Determine the (x, y) coordinate at the center of the cell enclosing the given text.  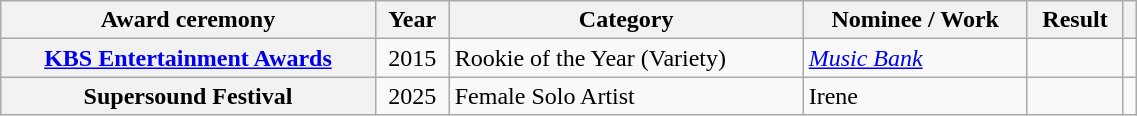
Nominee / Work (915, 20)
Year (412, 20)
Irene (915, 96)
Supersound Festival (188, 96)
Category (626, 20)
Result (1075, 20)
2025 (412, 96)
Female Solo Artist (626, 96)
Award ceremony (188, 20)
Music Bank (915, 58)
Rookie of the Year (Variety) (626, 58)
KBS Entertainment Awards (188, 58)
2015 (412, 58)
